Search for the cell housing the specified text and yield its (X, Y) center coordinate. 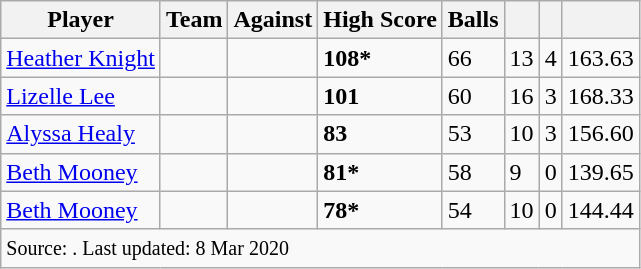
High Score (380, 20)
54 (473, 210)
4 (550, 58)
Heather Knight (81, 58)
Lizelle Lee (81, 96)
58 (473, 172)
168.33 (600, 96)
Source: . Last updated: 8 Mar 2020 (320, 248)
Balls (473, 20)
16 (522, 96)
13 (522, 58)
Alyssa Healy (81, 134)
9 (522, 172)
83 (380, 134)
Team (194, 20)
Player (81, 20)
139.65 (600, 172)
53 (473, 134)
144.44 (600, 210)
108* (380, 58)
101 (380, 96)
66 (473, 58)
78* (380, 210)
156.60 (600, 134)
163.63 (600, 58)
Against (273, 20)
60 (473, 96)
81* (380, 172)
